Find where the given text appears and provide that cell's center as [X, Y] coordinate. 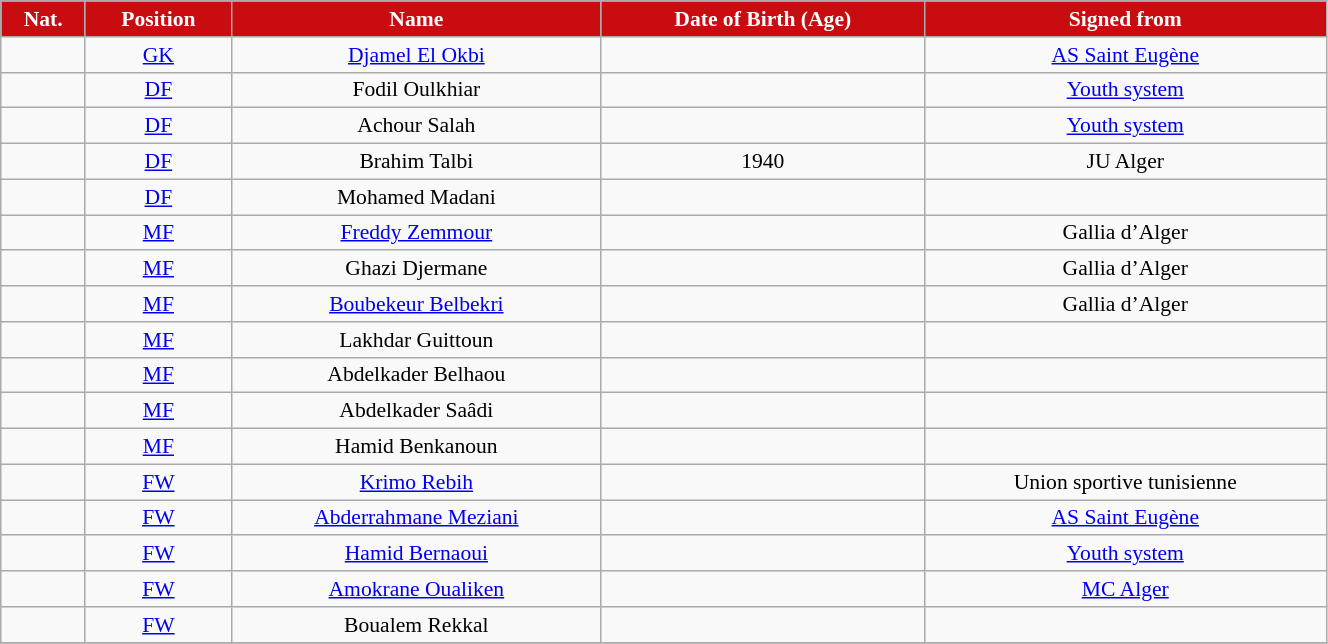
JU Alger [1125, 162]
Hamid Benkanoun [416, 447]
Brahim Talbi [416, 162]
Nat. [44, 19]
Krimo Rebih [416, 482]
Abdelkader Saâdi [416, 411]
Hamid Bernaoui [416, 554]
Date of Birth (Age) [762, 19]
Boubekeur Belbekri [416, 304]
Mohamed Madani [416, 197]
GK [158, 55]
Union sportive tunisienne [1125, 482]
Achour Salah [416, 126]
Lakhdar Guittoun [416, 340]
Abderrahmane Meziani [416, 518]
Boualem Rekkal [416, 625]
MC Alger [1125, 589]
Signed from [1125, 19]
Position [158, 19]
Name [416, 19]
Amokrane Oualiken [416, 589]
Ghazi Djermane [416, 269]
Fodil Oulkhiar [416, 90]
1940 [762, 162]
Djamel El Okbi [416, 55]
Freddy Zemmour [416, 233]
Abdelkader Belhaou [416, 375]
